Find where the given text appears and provide that cell's center as [X, Y] coordinate. 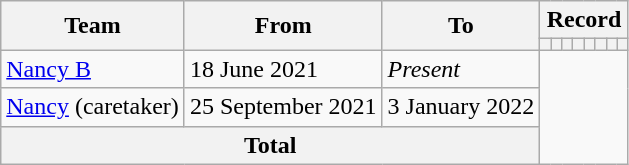
To [461, 26]
Present [461, 69]
25 September 2021 [283, 107]
Nancy (caretaker) [93, 107]
3 January 2022 [461, 107]
From [283, 26]
Record [584, 20]
18 June 2021 [283, 69]
Nancy B [93, 69]
Total [270, 145]
Team [93, 26]
